Provide the [X, Y] coordinate of the cell's center where the given text is located.  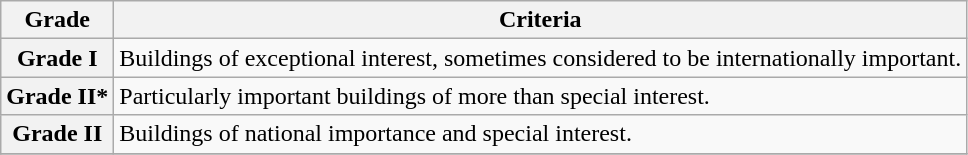
Grade II* [58, 96]
Grade I [58, 58]
Grade II [58, 134]
Grade [58, 20]
Criteria [540, 20]
Particularly important buildings of more than special interest. [540, 96]
Buildings of exceptional interest, sometimes considered to be internationally important. [540, 58]
Buildings of national importance and special interest. [540, 134]
